Extract the (x, y) coordinate from the center of the cell holding the provided text.  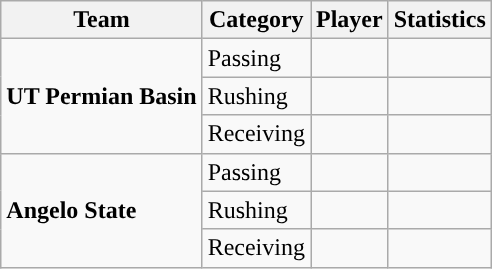
UT Permian Basin (102, 96)
Team (102, 20)
Player (349, 20)
Category (256, 20)
Angelo State (102, 210)
Statistics (440, 20)
